Capture the cell that displays the provided text and extract its [X, Y] central coordinate. 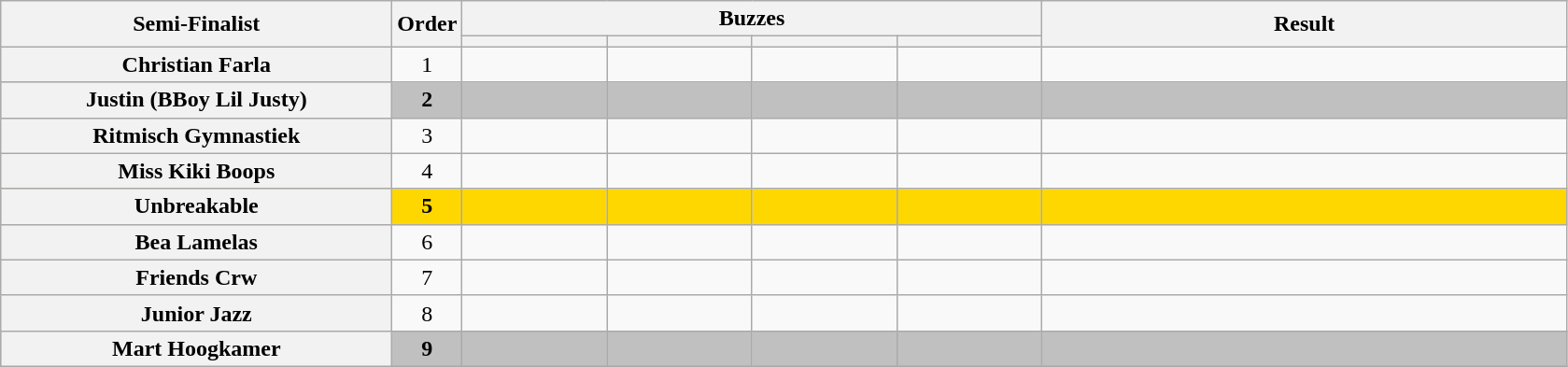
8 [428, 313]
2 [428, 100]
Junior Jazz [196, 313]
4 [428, 171]
1 [428, 64]
3 [428, 135]
6 [428, 242]
Unbreakable [196, 206]
Ritmisch Gymnastiek [196, 135]
Christian Farla [196, 64]
Semi-Finalist [196, 24]
Result [1304, 24]
9 [428, 348]
7 [428, 277]
Miss Kiki Boops [196, 171]
Buzzes [752, 19]
5 [428, 206]
Bea Lamelas [196, 242]
Justin (BBoy Lil Justy) [196, 100]
Mart Hoogkamer [196, 348]
Friends Crw [196, 277]
Order [428, 24]
